Provide the [x, y] coordinate of the cell's center where the given text is located.  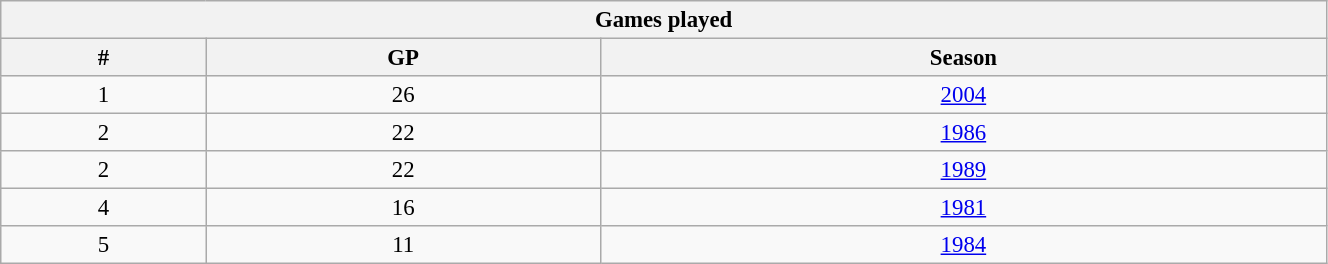
1 [104, 95]
Games played [664, 20]
1989 [963, 170]
16 [403, 208]
5 [104, 245]
26 [403, 95]
GP [403, 58]
1986 [963, 133]
# [104, 58]
2004 [963, 95]
1984 [963, 245]
1981 [963, 208]
4 [104, 208]
11 [403, 245]
Season [963, 58]
